For the text-containing cell, return its midpoint in [x, y] coordinate format. 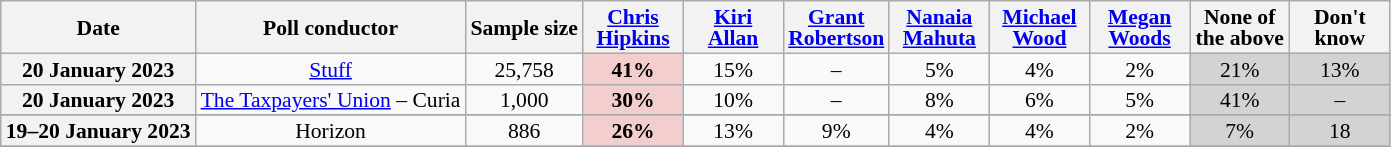
1,000 [524, 100]
8% [939, 100]
Nanaia Mahuta [939, 27]
21% [1240, 68]
Sample size [524, 27]
9% [836, 132]
Don't know [1340, 27]
25,758 [524, 68]
Michael Wood [1039, 27]
15% [733, 68]
18 [1340, 132]
19–20 January 2023 [98, 132]
30% [633, 100]
Poll conductor [331, 27]
Chris Hipkins [633, 27]
The Taxpayers' Union – Curia [331, 100]
Kiri Allan [733, 27]
Stuff [331, 68]
26% [633, 132]
10% [733, 100]
886 [524, 132]
None of the above [1240, 27]
6% [1039, 100]
Horizon [331, 132]
7% [1240, 132]
Grant Robertson [836, 27]
Megan Woods [1140, 27]
Date [98, 27]
